Scan for the cell matching the given text and deliver its (X, Y) coordinate at center. 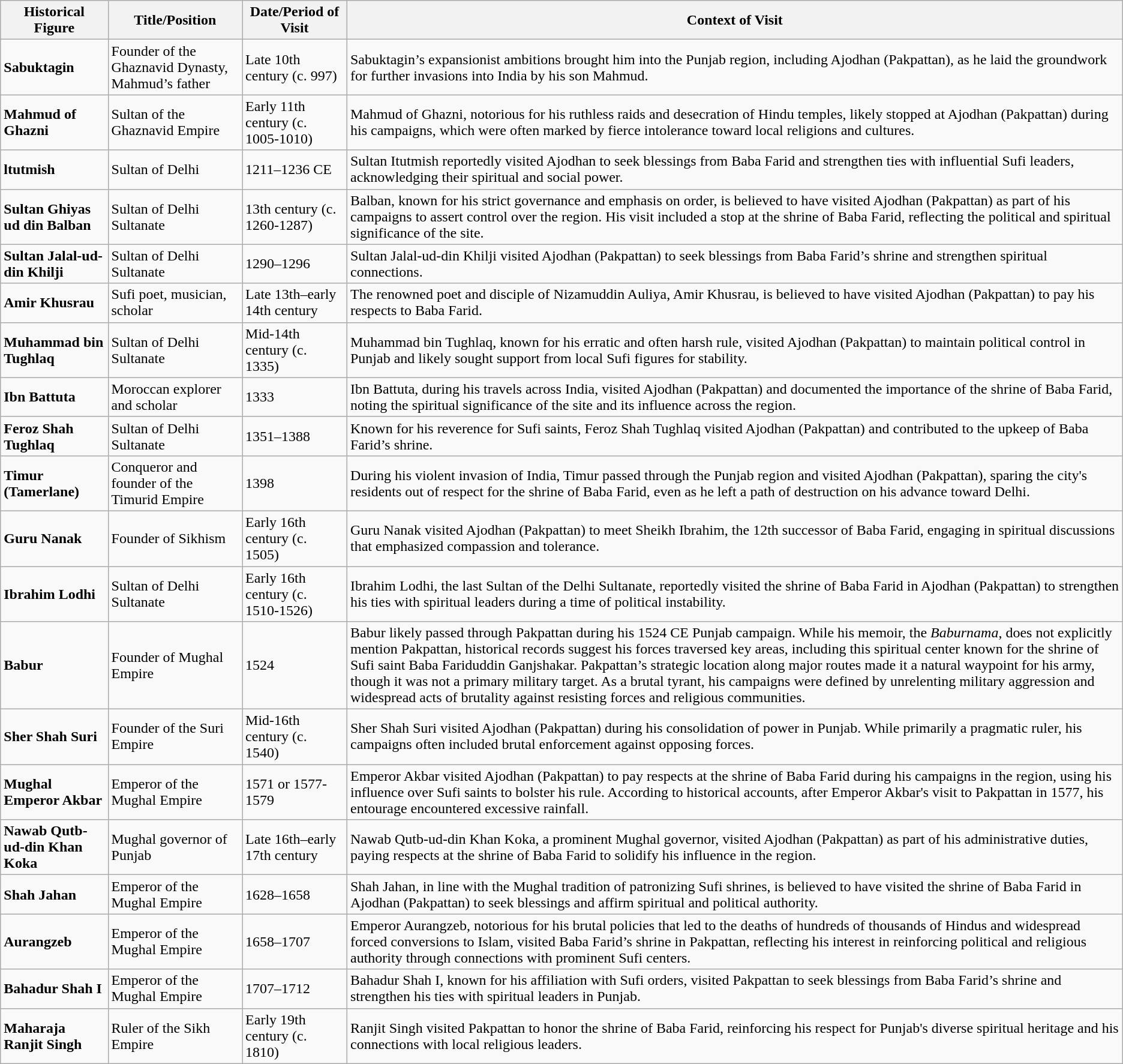
Known for his reverence for Sufi saints, Feroz Shah Tughlaq visited Ajodhan (Pakpattan) and contributed to the upkeep of Baba Farid’s shrine. (734, 436)
Bahadur Shah I (54, 989)
Amir Khusrau (54, 302)
Early 11th century (c. 1005-1010) (295, 122)
Founder of the Ghaznavid Dynasty, Mahmud’s father (175, 67)
Ruler of the Sikh Empire (175, 1036)
Sultan of the Ghaznavid Empire (175, 122)
Late 16th–early 17th century (295, 847)
Late 10th century (c. 997) (295, 67)
Sufi poet, musician, scholar (175, 302)
Nawab Qutb-ud-din Khan Koka (54, 847)
Historical Figure (54, 20)
Founder of Sikhism (175, 538)
Sultan Jalal-ud-din Khilji (54, 264)
13th century (c. 1260-1287) (295, 217)
Mid-16th century (c. 1540) (295, 737)
Feroz Shah Tughlaq (54, 436)
1290–1296 (295, 264)
Mughal Emperor Akbar (54, 792)
Ibn Battuta (54, 397)
1211–1236 CE (295, 169)
Sultan Jalal-ud-din Khilji visited Ajodhan (Pakpattan) to seek blessings from Baba Farid’s shrine and strengthen spiritual connections. (734, 264)
Context of Visit (734, 20)
Title/Position (175, 20)
Founder of the Suri Empire (175, 737)
Late 13th–early 14th century (295, 302)
Date/Period of Visit (295, 20)
Mahmud of Ghazni (54, 122)
Muhammad bin Tughlaq (54, 350)
1658–1707 (295, 942)
Mughal governor of Punjab (175, 847)
Maharaja Ranjit Singh (54, 1036)
The renowned poet and disciple of Nizamuddin Auliya, Amir Khusrau, is believed to have visited Ajodhan (Pakpattan) to pay his respects to Baba Farid. (734, 302)
ltutmish (54, 169)
1351–1388 (295, 436)
1571 or 1577-1579 (295, 792)
Shah Jahan (54, 894)
Aurangzeb (54, 942)
Early 16th century (c. 1510-1526) (295, 594)
Conqueror and founder of the Timurid Empire (175, 483)
1524 (295, 666)
Sultan Ghiyas ud din Balban (54, 217)
Early 19th century (c. 1810) (295, 1036)
Guru Nanak (54, 538)
Early 16th century (c. 1505) (295, 538)
Sher Shah Suri (54, 737)
Founder of Mughal Empire (175, 666)
Sabuktagin (54, 67)
Moroccan explorer and scholar (175, 397)
Babur (54, 666)
1398 (295, 483)
1628–1658 (295, 894)
1707–1712 (295, 989)
Ibrahim Lodhi (54, 594)
Mid-14th century (c. 1335) (295, 350)
Timur (Tamerlane) (54, 483)
Sultan of Delhi (175, 169)
1333 (295, 397)
